Identify which cell holds the provided text, then report its [X, Y] central coordinate. 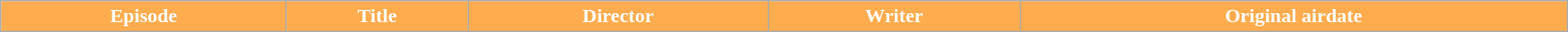
Original airdate [1293, 16]
Writer [894, 16]
Episode [144, 16]
Director [619, 16]
Title [377, 16]
